Find where the given text appears and provide that cell's center as [X, Y] coordinate. 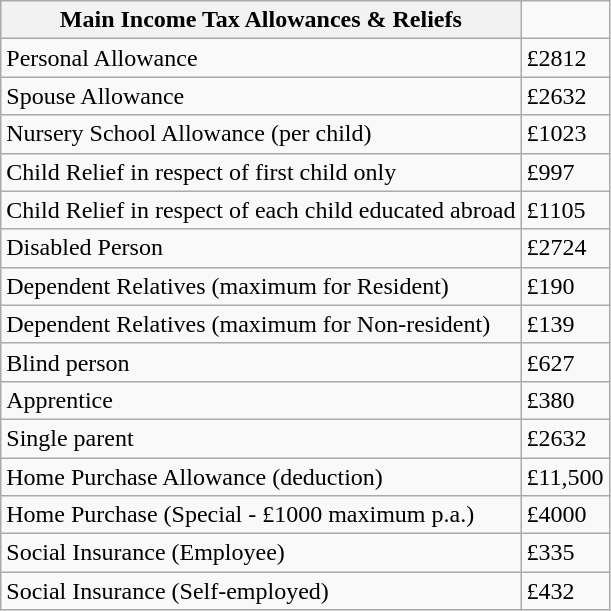
£1105 [565, 210]
£627 [565, 362]
£139 [565, 324]
Personal Allowance [261, 58]
Main Income Tax Allowances & Reliefs [261, 20]
£1023 [565, 134]
Home Purchase (Special - £1000 maximum p.a.) [261, 515]
Dependent Relatives (maximum for Resident) [261, 286]
Single parent [261, 438]
Social Insurance (Employee) [261, 553]
Dependent Relatives (maximum for Non-resident) [261, 324]
Spouse Allowance [261, 96]
£432 [565, 591]
£2812 [565, 58]
£190 [565, 286]
£380 [565, 400]
Home Purchase Allowance (deduction) [261, 477]
Apprentice [261, 400]
Blind person [261, 362]
£335 [565, 553]
£2724 [565, 248]
£997 [565, 172]
Social Insurance (Self-employed) [261, 591]
Nursery School Allowance (per child) [261, 134]
Child Relief in respect of each child educated abroad [261, 210]
Disabled Person [261, 248]
£4000 [565, 515]
£11,500 [565, 477]
Child Relief in respect of first child only [261, 172]
